Provide the [X, Y] coordinate of the cell's center where the given text is located.  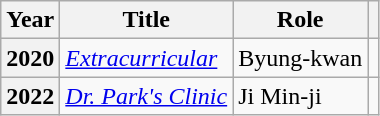
Ji Min-ji [300, 96]
2022 [30, 96]
Year [30, 20]
Role [300, 20]
Byung-kwan [300, 58]
Extracurricular [146, 58]
Dr. Park's Clinic [146, 96]
Title [146, 20]
2020 [30, 58]
